Search for the cell housing the specified text and yield its (X, Y) center coordinate. 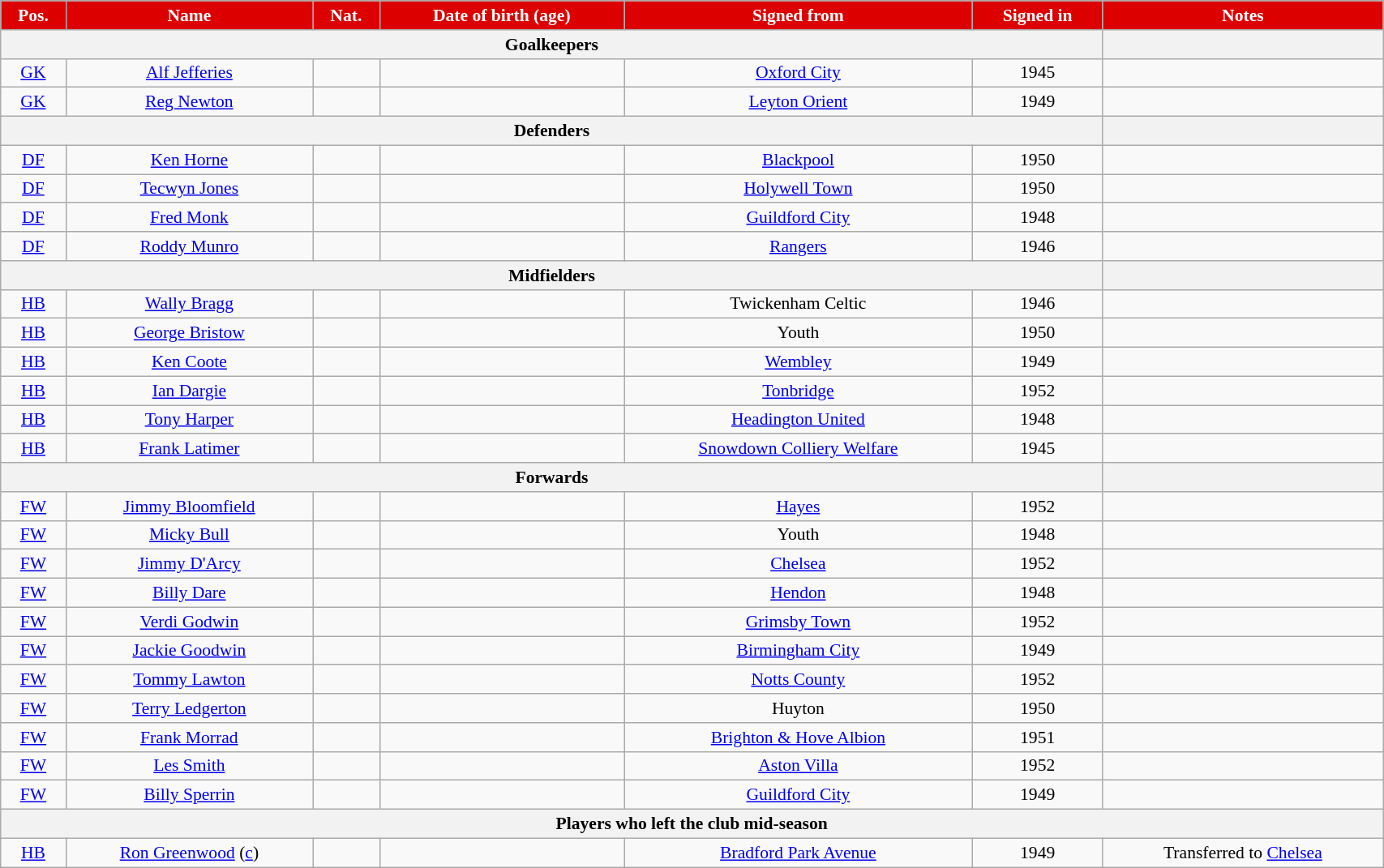
Ken Horne (190, 160)
Nat. (346, 15)
Les Smith (190, 766)
George Bristow (190, 333)
Roddy Munro (190, 246)
Snowdown Colliery Welfare (799, 449)
Ron Greenwood (c) (190, 853)
Notes (1243, 15)
Players who left the club mid-season (692, 824)
Alf Jefferies (190, 73)
1951 (1038, 738)
Hendon (799, 593)
Brighton & Hove Albion (799, 738)
Pos. (33, 15)
Signed in (1038, 15)
Goalkeepers (551, 45)
Jimmy D'Arcy (190, 564)
Forwards (551, 477)
Oxford City (799, 73)
Midfielders (551, 276)
Transferred to Chelsea (1243, 853)
Fred Monk (190, 218)
Verdi Godwin (190, 622)
Jimmy Bloomfield (190, 507)
Birmingham City (799, 651)
Reg Newton (190, 102)
Billy Dare (190, 593)
Defenders (551, 131)
Ian Dargie (190, 391)
Terry Ledgerton (190, 708)
Rangers (799, 246)
Wally Bragg (190, 304)
Bradford Park Avenue (799, 853)
Grimsby Town (799, 622)
Huyton (799, 708)
Tony Harper (190, 420)
Twickenham Celtic (799, 304)
Jackie Goodwin (190, 651)
Frank Morrad (190, 738)
Wembley (799, 362)
Headington United (799, 420)
Tonbridge (799, 391)
Leyton Orient (799, 102)
Ken Coote (190, 362)
Notts County (799, 680)
Name (190, 15)
Hayes (799, 507)
Billy Sperrin (190, 795)
Chelsea (799, 564)
Holywell Town (799, 189)
Signed from (799, 15)
Micky Bull (190, 535)
Blackpool (799, 160)
Frank Latimer (190, 449)
Aston Villa (799, 766)
Tommy Lawton (190, 680)
Tecwyn Jones (190, 189)
Date of birth (age) (502, 15)
